Return the [X, Y] coordinate for the center point of the cell that contains the specified text.  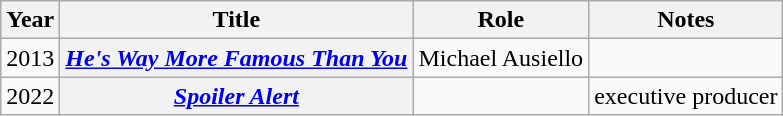
Title [236, 20]
2013 [30, 58]
Michael Ausiello [501, 58]
executive producer [686, 96]
2022 [30, 96]
Year [30, 20]
He's Way More Famous Than You [236, 58]
Spoiler Alert [236, 96]
Notes [686, 20]
Role [501, 20]
